Output the (x, y) coordinate of the center of the cell containing the given text.  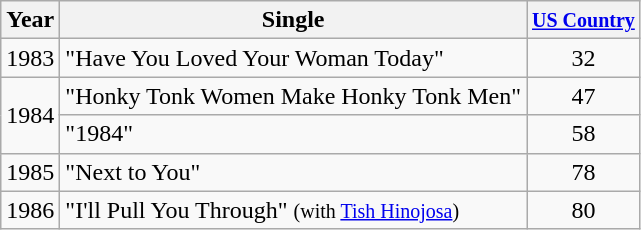
"Next to You" (294, 172)
"Have You Loved Your Woman Today" (294, 58)
1986 (30, 210)
32 (583, 58)
"1984" (294, 134)
1983 (30, 58)
80 (583, 210)
Single (294, 20)
47 (583, 96)
78 (583, 172)
1985 (30, 172)
US Country (583, 20)
Year (30, 20)
"Honky Tonk Women Make Honky Tonk Men" (294, 96)
1984 (30, 115)
"I'll Pull You Through" (with Tish Hinojosa) (294, 210)
58 (583, 134)
